Output the [X, Y] coordinate of the center of the cell containing the given text.  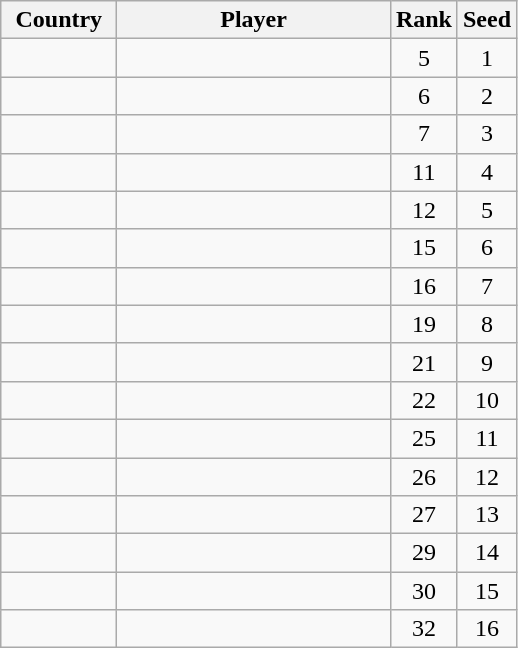
19 [424, 324]
32 [424, 629]
2 [486, 96]
Player [254, 20]
29 [424, 553]
9 [486, 362]
21 [424, 362]
Seed [486, 20]
8 [486, 324]
10 [486, 400]
Rank [424, 20]
27 [424, 515]
25 [424, 438]
1 [486, 58]
14 [486, 553]
3 [486, 134]
26 [424, 477]
22 [424, 400]
13 [486, 515]
Country [59, 20]
30 [424, 591]
4 [486, 172]
